Scan for the cell matching the given text and deliver its [X, Y] coordinate at center. 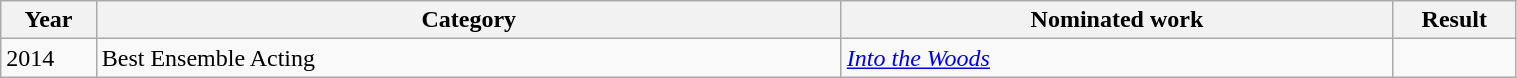
Result [1455, 20]
Best Ensemble Acting [468, 58]
2014 [48, 58]
Year [48, 20]
Into the Woods [1116, 58]
Nominated work [1116, 20]
Category [468, 20]
